Scan for the cell matching the given text and deliver its [X, Y] coordinate at center. 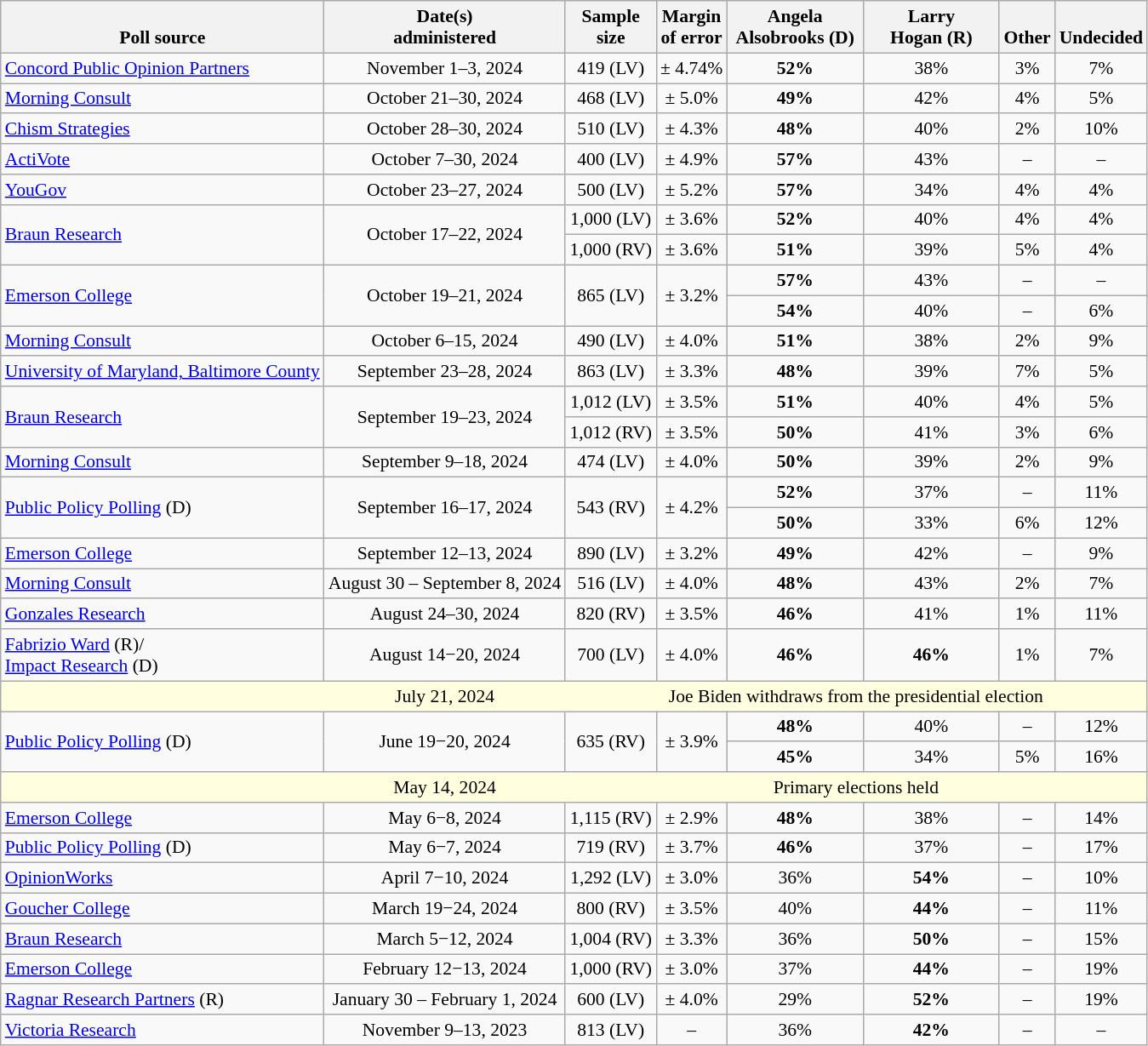
Poll source [163, 27]
Victoria Research [163, 1030]
490 (LV) [611, 341]
March 19−24, 2024 [445, 909]
May 6−8, 2024 [445, 818]
± 4.74% [691, 68]
September 12–13, 2024 [445, 553]
15% [1101, 939]
± 2.9% [691, 818]
Other [1026, 27]
November 1–3, 2024 [445, 68]
14% [1101, 818]
Concord Public Opinion Partners [163, 68]
33% [931, 523]
890 (LV) [611, 553]
August 14−20, 2024 [445, 655]
510 (LV) [611, 129]
400 (LV) [611, 159]
June 19−20, 2024 [445, 742]
16% [1101, 757]
Primary elections held [856, 787]
Fabrizio Ward (R)/Impact Research (D) [163, 655]
AngelaAlsobrooks (D) [795, 27]
Samplesize [611, 27]
635 (RV) [611, 742]
October 17–22, 2024 [445, 235]
± 5.2% [691, 190]
865 (LV) [611, 296]
1,012 (LV) [611, 402]
Undecided [1101, 27]
Joe Biden withdraws from the presidential election [856, 696]
516 (LV) [611, 584]
± 3.7% [691, 848]
1,000 (LV) [611, 220]
September 19–23, 2024 [445, 417]
474 (LV) [611, 462]
45% [795, 757]
October 7–30, 2024 [445, 159]
ActiVote [163, 159]
1,012 (RV) [611, 432]
17% [1101, 848]
October 19–21, 2024 [445, 296]
600 (LV) [611, 1000]
719 (RV) [611, 848]
September 23–28, 2024 [445, 372]
± 4.2% [691, 507]
July 21, 2024 [445, 696]
February 12−13, 2024 [445, 969]
Date(s)administered [445, 27]
March 5−12, 2024 [445, 939]
May 14, 2024 [445, 787]
April 7−10, 2024 [445, 878]
Chism Strategies [163, 129]
Gonzales Research [163, 614]
January 30 – February 1, 2024 [445, 1000]
YouGov [163, 190]
August 24–30, 2024 [445, 614]
August 30 – September 8, 2024 [445, 584]
800 (RV) [611, 909]
October 6–15, 2024 [445, 341]
1,292 (LV) [611, 878]
May 6−7, 2024 [445, 848]
± 4.9% [691, 159]
October 21–30, 2024 [445, 99]
± 3.9% [691, 742]
Marginof error [691, 27]
September 16–17, 2024 [445, 507]
October 28–30, 2024 [445, 129]
1,004 (RV) [611, 939]
Ragnar Research Partners (R) [163, 1000]
500 (LV) [611, 190]
1,115 (RV) [611, 818]
863 (LV) [611, 372]
813 (LV) [611, 1030]
29% [795, 1000]
543 (RV) [611, 507]
University of Maryland, Baltimore County [163, 372]
± 4.3% [691, 129]
LarryHogan (R) [931, 27]
± 5.0% [691, 99]
700 (LV) [611, 655]
419 (LV) [611, 68]
468 (LV) [611, 99]
September 9–18, 2024 [445, 462]
OpinionWorks [163, 878]
October 23–27, 2024 [445, 190]
820 (RV) [611, 614]
November 9–13, 2023 [445, 1030]
Goucher College [163, 909]
